For the text-containing cell, return its midpoint in (X, Y) coordinate format. 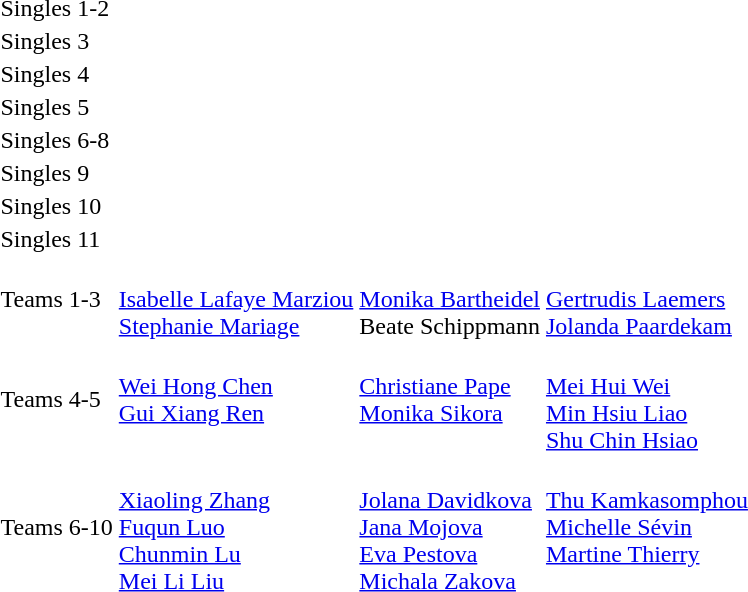
Isabelle Lafaye MarziouStephanie Mariage (236, 299)
Christiane PapeMonika Sikora (450, 400)
Wei Hong ChenGui Xiang Ren (236, 400)
Monika BartheidelBeate Schippmann (450, 299)
